Scan for the cell matching the given text and deliver its [X, Y] coordinate at center. 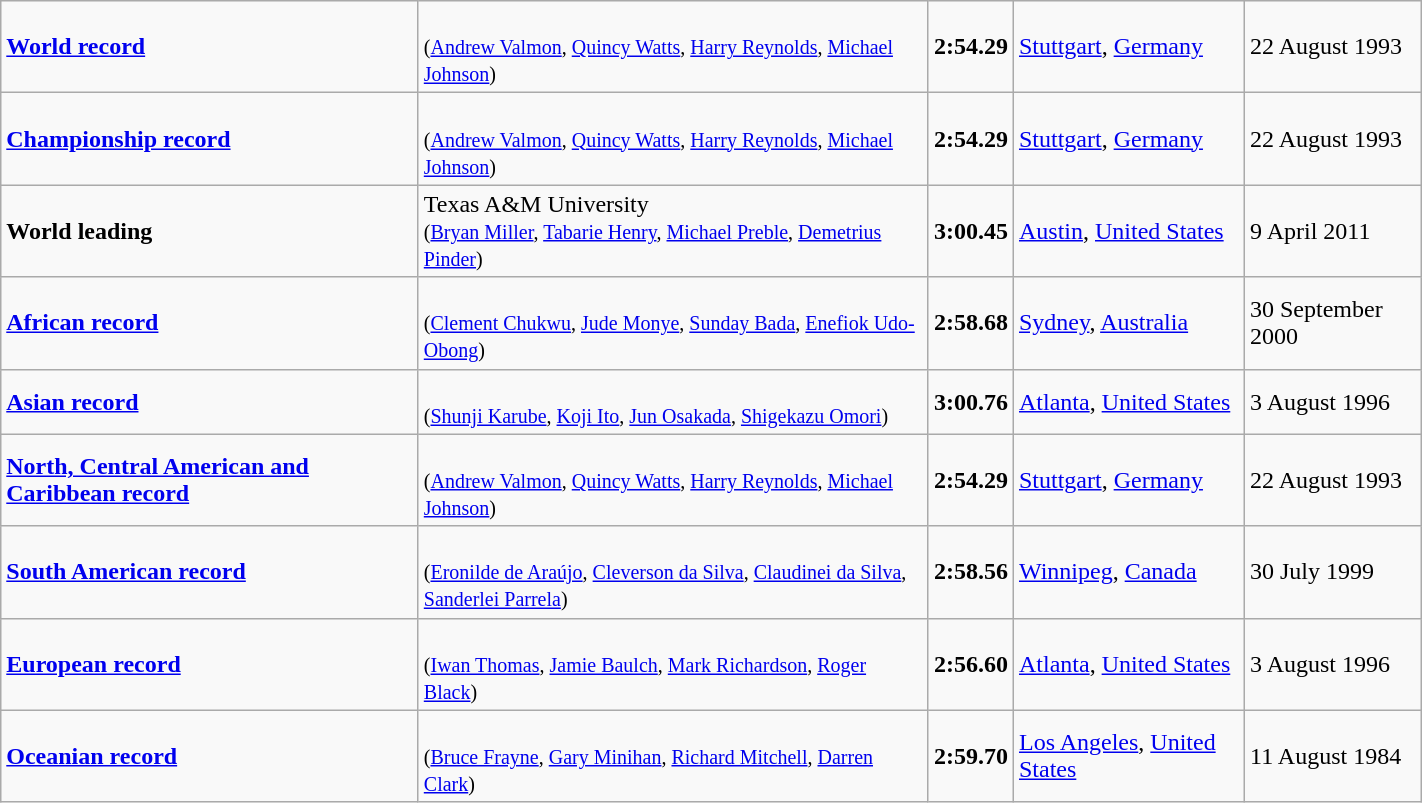
Los Angeles, United States [1128, 756]
(Clement Chukwu, Jude Monye, Sunday Bada, Enefiok Udo-Obong) [673, 323]
30 September 2000 [1332, 323]
(Iwan Thomas, Jamie Baulch, Mark Richardson, Roger Black) [673, 664]
Austin, United States [1128, 231]
Oceanian record [210, 756]
Asian record [210, 402]
African record [210, 323]
Winnipeg, Canada [1128, 572]
2:56.60 [970, 664]
Sydney, Australia [1128, 323]
(Eronilde de Araújo, Cleverson da Silva, Claudinei da Silva, Sanderlei Parrela) [673, 572]
9 April 2011 [1332, 231]
3:00.45 [970, 231]
World record [210, 47]
(Shunji Karube, Koji Ito, Jun Osakada, Shigekazu Omori) [673, 402]
World leading [210, 231]
2:58.68 [970, 323]
European record [210, 664]
South American record [210, 572]
Texas A&M University(Bryan Miller, Tabarie Henry, Michael Preble, Demetrius Pinder) [673, 231]
Championship record [210, 139]
3:00.76 [970, 402]
11 August 1984 [1332, 756]
30 July 1999 [1332, 572]
2:59.70 [970, 756]
2:58.56 [970, 572]
(Bruce Frayne, Gary Minihan, Richard Mitchell, Darren Clark) [673, 756]
North, Central American and Caribbean record [210, 480]
